Provide the [X, Y] coordinate of the cell's center where the given text is located.  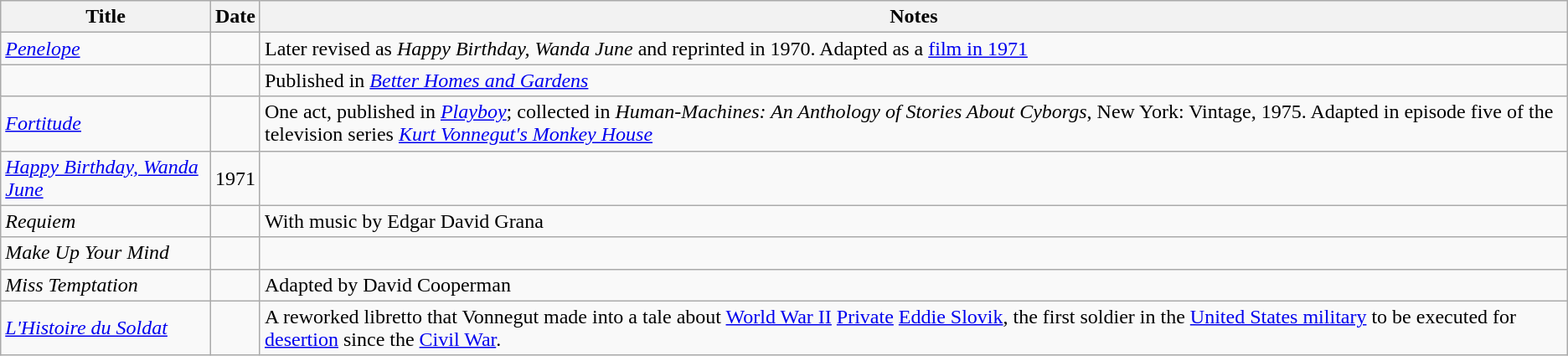
L'Histoire du Soldat [106, 328]
Fortitude [106, 124]
Later revised as Happy Birthday, Wanda June and reprinted in 1970. Adapted as a film in 1971 [913, 49]
Happy Birthday, Wanda June [106, 178]
Make Up Your Mind [106, 253]
Miss Temptation [106, 285]
1971 [235, 178]
Date [235, 17]
Published in Better Homes and Gardens [913, 80]
Adapted by David Cooperman [913, 285]
Requiem [106, 221]
With music by Edgar David Grana [913, 221]
Notes [913, 17]
Title [106, 17]
Penelope [106, 49]
